Scan for the cell matching the given text and deliver its [x, y] coordinate at center. 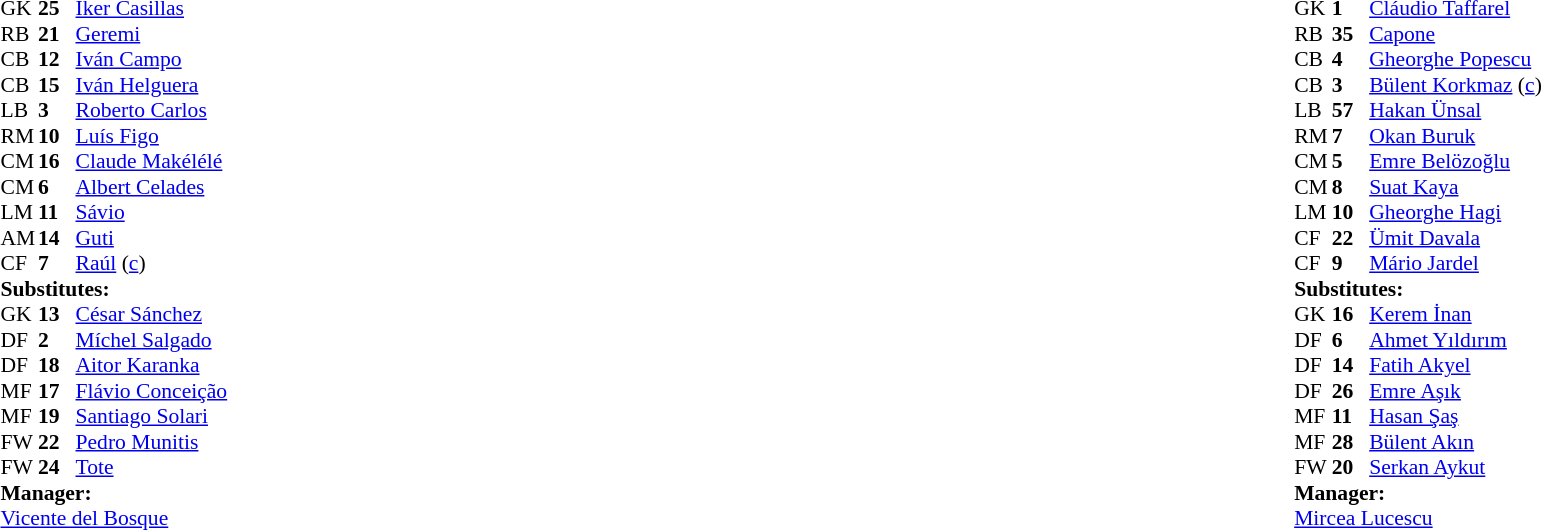
Substitutes: [114, 289]
Roberto Carlos [152, 111]
15 [57, 85]
Claude Makélélé [152, 161]
24 [57, 467]
Albert Celades [152, 187]
Santiago Solari [152, 417]
35 [1351, 34]
21 [57, 34]
Raúl (c) [152, 263]
Pedro Munitis [152, 442]
Tote [152, 467]
19 [57, 417]
57 [1351, 111]
Luís Figo [152, 136]
Manager: [114, 493]
5 [1351, 161]
26 [1351, 391]
8 [1351, 187]
Aitor Karanka [152, 365]
Flávio Conceição [152, 391]
Sávio [152, 213]
Guti [152, 238]
Míchel Salgado [152, 340]
20 [1351, 467]
13 [57, 315]
12 [57, 59]
Iván Campo [152, 59]
9 [1351, 263]
2 [57, 340]
Iván Helguera [152, 85]
18 [57, 365]
17 [57, 391]
AM [19, 238]
César Sánchez [152, 315]
28 [1351, 442]
Geremi [152, 34]
4 [1351, 59]
